Return [X, Y] of the center of cell containing provided text 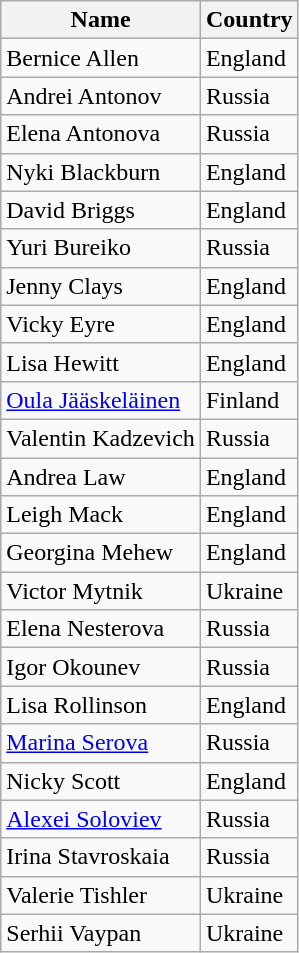
Oula Jääskeläinen [101, 400]
Finland [249, 400]
Nyki Blackburn [101, 172]
Jenny Clays [101, 286]
Leigh Mack [101, 515]
Andrea Law [101, 477]
Lisa Rollinson [101, 705]
Andrei Antonov [101, 96]
Lisa Hewitt [101, 362]
Igor Okounev [101, 667]
Name [101, 20]
Valentin Kadzevich [101, 438]
Elena Antonova [101, 134]
Bernice Allen [101, 58]
Alexei Soloviev [101, 819]
David Briggs [101, 210]
Nicky Scott [101, 781]
Victor Mytnik [101, 591]
Country [249, 20]
Marina Serova [101, 743]
Yuri Bureiko [101, 248]
Elena Nesterova [101, 629]
Serhii Vaypan [101, 933]
Valerie Tishler [101, 895]
Georgina Mehew [101, 553]
Irina Stavroskaia [101, 857]
Vicky Eyre [101, 324]
